Return (X, Y) of the center of cell containing provided text 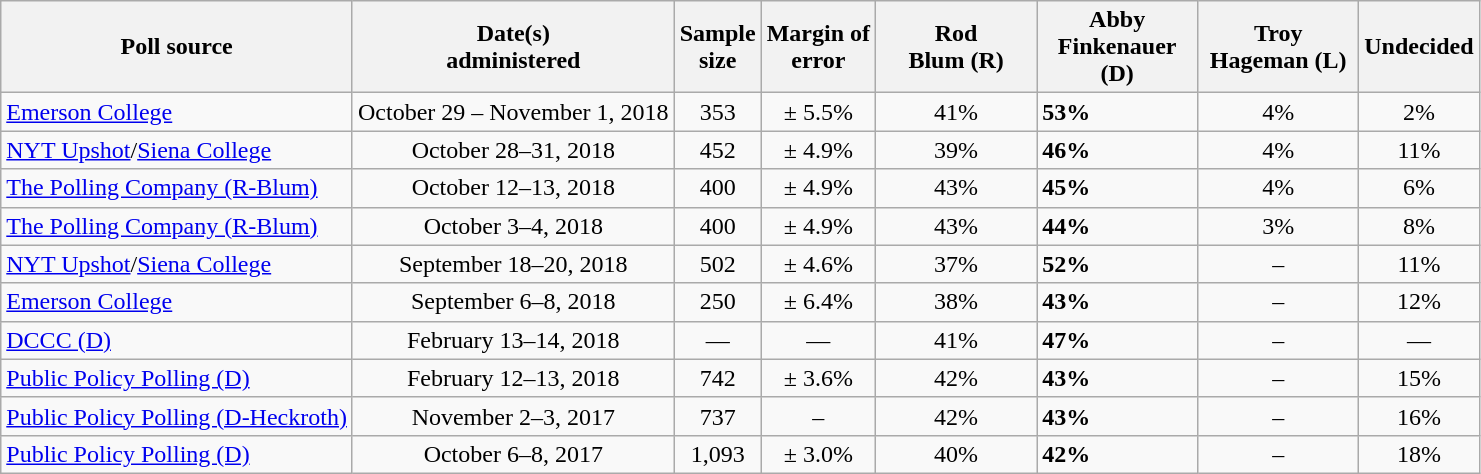
October 29 – November 1, 2018 (513, 112)
Margin oferror (818, 47)
6% (1419, 188)
3% (1278, 226)
16% (1419, 416)
37% (956, 264)
February 12–13, 2018 (513, 378)
October 6–8, 2017 (513, 454)
± 3.6% (818, 378)
October 12–13, 2018 (513, 188)
AbbyFinkenauer (D) (1118, 47)
38% (956, 302)
18% (1419, 454)
DCCC (D) (177, 340)
2% (1419, 112)
Poll source (177, 47)
8% (1419, 226)
250 (718, 302)
September 18–20, 2018 (513, 264)
Samplesize (718, 47)
52% (1118, 264)
44% (1118, 226)
53% (1118, 112)
RodBlum (R) (956, 47)
September 6–8, 2018 (513, 302)
39% (956, 150)
47% (1118, 340)
February 13–14, 2018 (513, 340)
± 5.5% (818, 112)
± 3.0% (818, 454)
Public Policy Polling (D-Heckroth) (177, 416)
October 3–4, 2018 (513, 226)
46% (1118, 150)
Undecided (1419, 47)
40% (956, 454)
TroyHageman (L) (1278, 47)
Date(s)administered (513, 47)
± 4.6% (818, 264)
15% (1419, 378)
452 (718, 150)
October 28–31, 2018 (513, 150)
1,093 (718, 454)
± 6.4% (818, 302)
737 (718, 416)
742 (718, 378)
45% (1118, 188)
12% (1419, 302)
502 (718, 264)
November 2–3, 2017 (513, 416)
353 (718, 112)
